Return the (x, y) coordinate for the center point of the cell that contains the specified text.  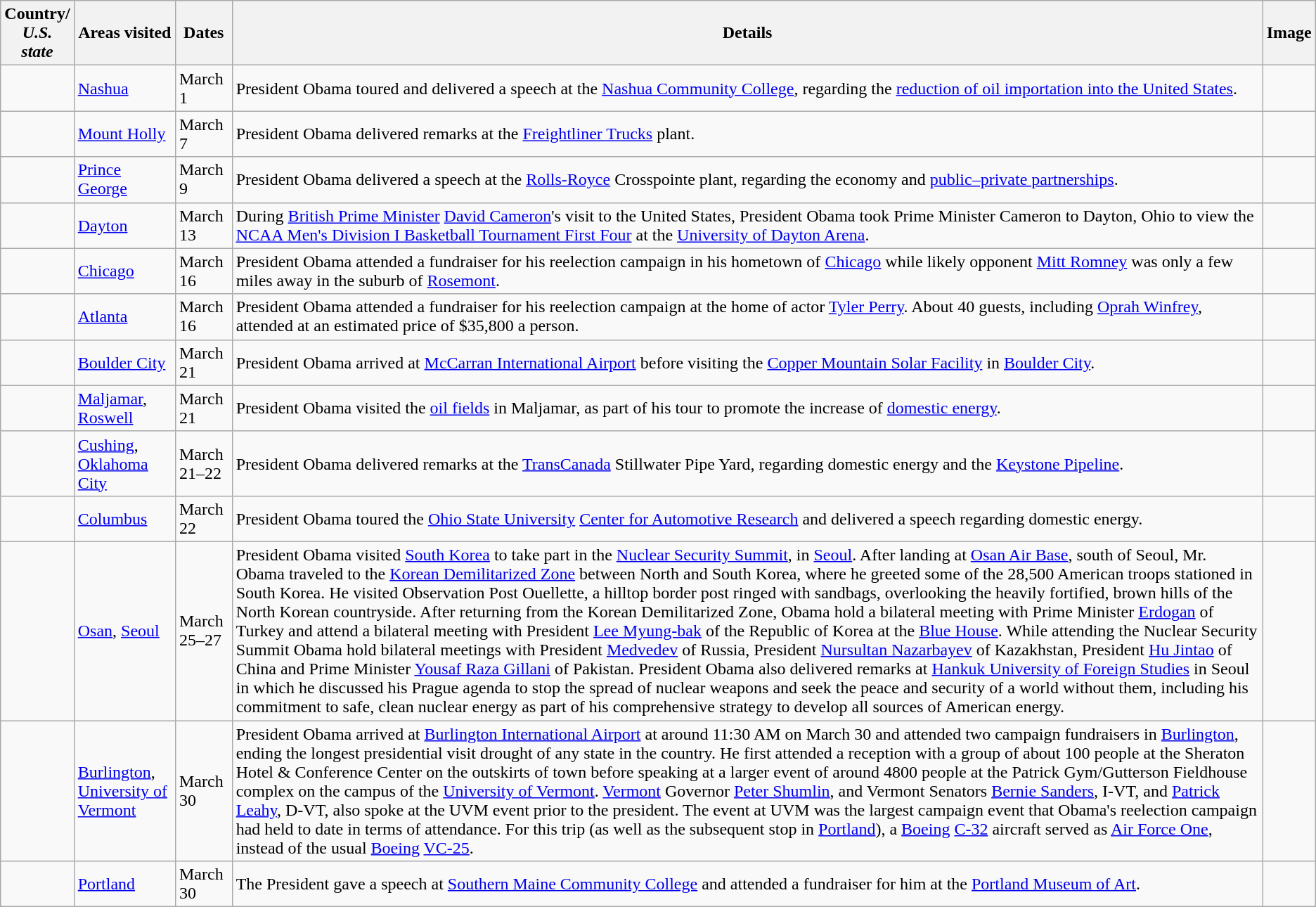
Image (1289, 33)
Burlington, University of Vermont (124, 790)
Dates (204, 33)
President Obama toured the Ohio State University Center for Automotive Research and delivered a speech regarding domestic energy. (747, 519)
Mount Holly (124, 134)
March 13 (204, 225)
March 9 (204, 180)
Boulder City (124, 363)
President Obama arrived at McCarran International Airport before visiting the Copper Mountain Solar Facility in Boulder City. (747, 363)
Maljamar, Roswell (124, 408)
March 25–27 (204, 631)
Osan, Seoul (124, 631)
The President gave a speech at Southern Maine Community College and attended a fundraiser for him at the Portland Museum of Art. (747, 885)
Cushing, Oklahoma City (124, 463)
Portland (124, 885)
Prince George (124, 180)
Dayton (124, 225)
Areas visited (124, 33)
March 21–22 (204, 463)
President Obama delivered a speech at the Rolls-Royce Crosspointe plant, regarding the economy and public–private partnerships. (747, 180)
President Obama delivered remarks at the TransCanada Stillwater Pipe Yard, regarding domestic energy and the Keystone Pipeline. (747, 463)
Details (747, 33)
Nashua (124, 89)
President Obama delivered remarks at the Freightliner Trucks plant. (747, 134)
Columbus (124, 519)
President Obama visited the oil fields in Maljamar, as part of his tour to promote the increase of domestic energy. (747, 408)
March 22 (204, 519)
Country/U.S. state (37, 33)
Chicago (124, 271)
President Obama toured and delivered a speech at the Nashua Community College, regarding the reduction of oil importation into the United States. (747, 89)
Atlanta (124, 316)
March 7 (204, 134)
March 1 (204, 89)
